Detect which cell encompasses the target text, then output its (x, y) center coordinate. 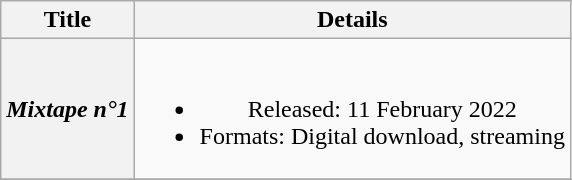
Mixtape n°1 (68, 109)
Released: 11 February 2022Formats: Digital download, streaming (352, 109)
Details (352, 20)
Title (68, 20)
